Scan for the cell matching the given text and deliver its [X, Y] coordinate at center. 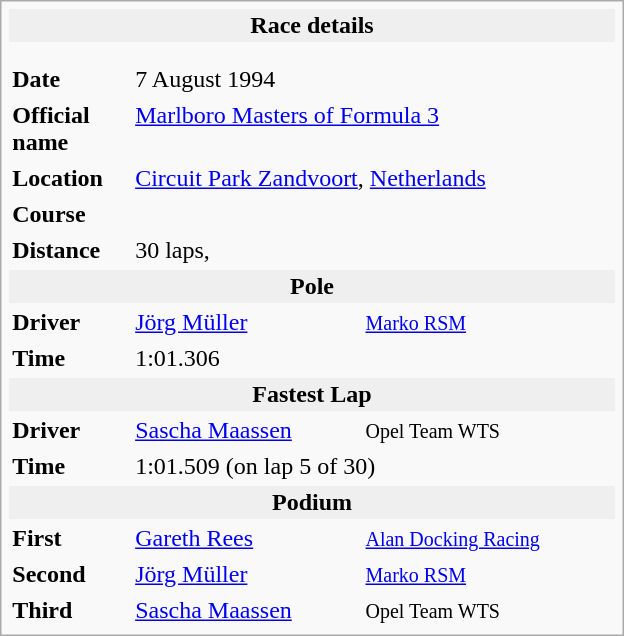
Gareth Rees [246, 538]
Third [69, 610]
Marlboro Masters of Formula 3 [374, 129]
1:01.306 [374, 358]
Date [69, 80]
Distance [69, 250]
1:01.509 (on lap 5 of 30) [374, 466]
First [69, 538]
Pole [312, 286]
Official name [69, 129]
Podium [312, 502]
Alan Docking Racing [489, 538]
Second [69, 574]
Circuit Park Zandvoort, Netherlands [374, 178]
Location [69, 178]
30 laps, [374, 250]
Course [69, 214]
7 August 1994 [246, 80]
Fastest Lap [312, 394]
Race details [312, 26]
